Return [X, Y] of the center of cell containing provided text 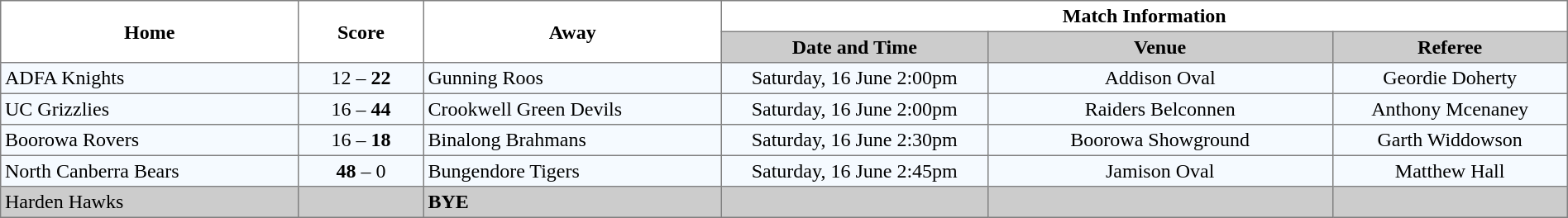
Binalong Brahmans [572, 140]
Anthony Mcenaney [1450, 109]
16 – 18 [361, 140]
Raiders Belconnen [1159, 109]
Garth Widdowson [1450, 140]
16 – 44 [361, 109]
Geordie Doherty [1450, 78]
Referee [1450, 47]
ADFA Knights [150, 78]
UC Grizzlies [150, 109]
North Canberra Bears [150, 171]
Saturday, 16 June 2:30pm [854, 140]
Boorowa Showground [1159, 140]
Crookwell Green Devils [572, 109]
Gunning Roos [572, 78]
Boorowa Rovers [150, 140]
Saturday, 16 June 2:45pm [854, 171]
Match Information [1145, 17]
Bungendore Tigers [572, 171]
Matthew Hall [1450, 171]
Jamison Oval [1159, 171]
Score [361, 31]
48 – 0 [361, 171]
12 – 22 [361, 78]
Away [572, 31]
Harden Hawks [150, 202]
Addison Oval [1159, 78]
BYE [572, 202]
Date and Time [854, 47]
Venue [1159, 47]
Home [150, 31]
